Return (x, y) of the center of cell containing provided text 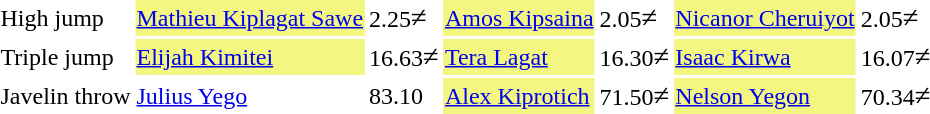
Nelson Yegon (765, 96)
Elijah Kimitei (250, 57)
Isaac Kirwa (765, 57)
Alex Kiprotich (519, 96)
Julius Yego (250, 96)
Mathieu Kiplagat Sawe (250, 18)
83.10 (404, 96)
2.05≠ (634, 18)
16.30≠ (634, 57)
71.50≠ (634, 96)
Nicanor Cheruiyot (765, 18)
Tera Lagat (519, 57)
16.63≠ (404, 57)
2.25≠ (404, 18)
Amos Kipsaina (519, 18)
